Detect which cell encompasses the target text, then output its [x, y] center coordinate. 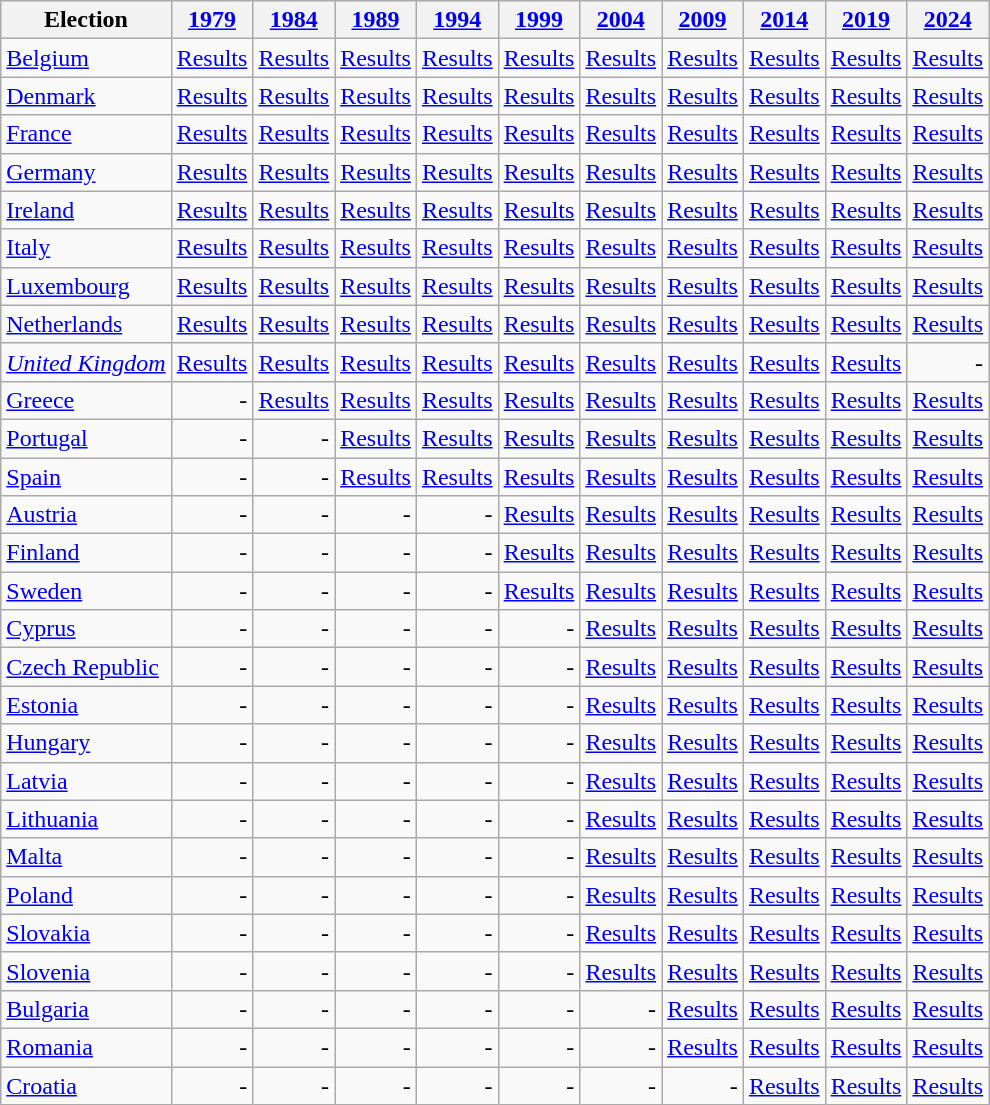
Germany [86, 172]
1999 [539, 20]
2009 [703, 20]
Luxembourg [86, 286]
Slovakia [86, 933]
Sweden [86, 591]
Romania [86, 1047]
1989 [376, 20]
2004 [621, 20]
Denmark [86, 96]
Belgium [86, 58]
Malta [86, 857]
Greece [86, 400]
2024 [948, 20]
Bulgaria [86, 1009]
Croatia [86, 1085]
Estonia [86, 705]
Lithuania [86, 819]
Cyprus [86, 629]
Ireland [86, 210]
2014 [784, 20]
2019 [866, 20]
Netherlands [86, 324]
Election [86, 20]
1994 [457, 20]
France [86, 134]
Italy [86, 248]
Czech Republic [86, 667]
Spain [86, 477]
Latvia [86, 781]
Portugal [86, 438]
Finland [86, 553]
Austria [86, 515]
Poland [86, 895]
United Kingdom [86, 362]
Hungary [86, 743]
Slovenia [86, 971]
1979 [212, 20]
1984 [294, 20]
